Output the [x, y] coordinate of the center of the cell containing the given text.  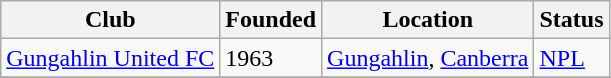
Club [110, 20]
NPL [572, 58]
Gungahlin United FC [110, 58]
Gungahlin, Canberra [428, 58]
Location [428, 20]
Founded [271, 20]
1963 [271, 58]
Status [572, 20]
